Detect which cell encompasses the target text, then output its [x, y] center coordinate. 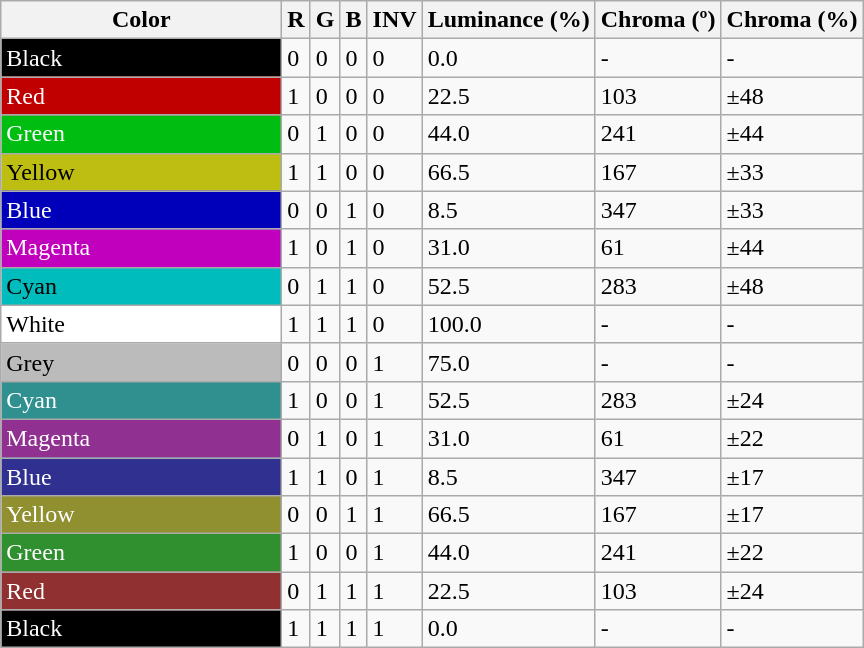
R [296, 20]
100.0 [508, 324]
White [142, 324]
Color [142, 20]
Chroma (%) [792, 20]
B [354, 20]
Grey [142, 362]
INV [394, 20]
Chroma (º) [658, 20]
G [325, 20]
Luminance (%) [508, 20]
75.0 [508, 362]
